From the cell containing the given text, extract its center point as [X, Y] coordinate. 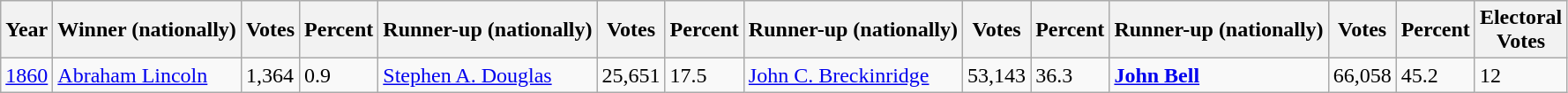
Winner (nationally) [147, 30]
66,058 [1362, 75]
ElectoralVotes [1520, 30]
53,143 [997, 75]
John Bell [1219, 75]
1860 [26, 75]
45.2 [1436, 75]
12 [1520, 75]
25,651 [631, 75]
Abraham Lincoln [147, 75]
36.3 [1071, 75]
Stephen A. Douglas [488, 75]
0.9 [339, 75]
17.5 [704, 75]
Year [26, 30]
John C. Breckinridge [853, 75]
1,364 [270, 75]
